Scan for the cell matching the given text and deliver its [x, y] coordinate at center. 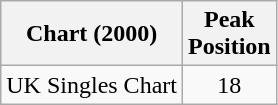
PeakPosition [229, 34]
UK Singles Chart [92, 85]
Chart (2000) [92, 34]
18 [229, 85]
